Output the (x, y) coordinate of the center of the cell containing the given text.  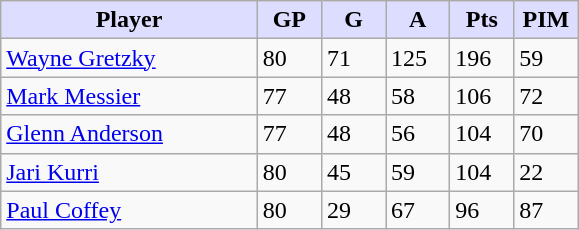
72 (546, 96)
106 (482, 96)
56 (418, 134)
125 (418, 58)
87 (546, 210)
70 (546, 134)
Paul Coffey (130, 210)
58 (418, 96)
PIM (546, 20)
Glenn Anderson (130, 134)
Pts (482, 20)
Player (130, 20)
GP (289, 20)
G (353, 20)
22 (546, 172)
29 (353, 210)
45 (353, 172)
A (418, 20)
67 (418, 210)
Mark Messier (130, 96)
96 (482, 210)
196 (482, 58)
71 (353, 58)
Wayne Gretzky (130, 58)
Jari Kurri (130, 172)
